Search for the cell housing the specified text and yield its [x, y] center coordinate. 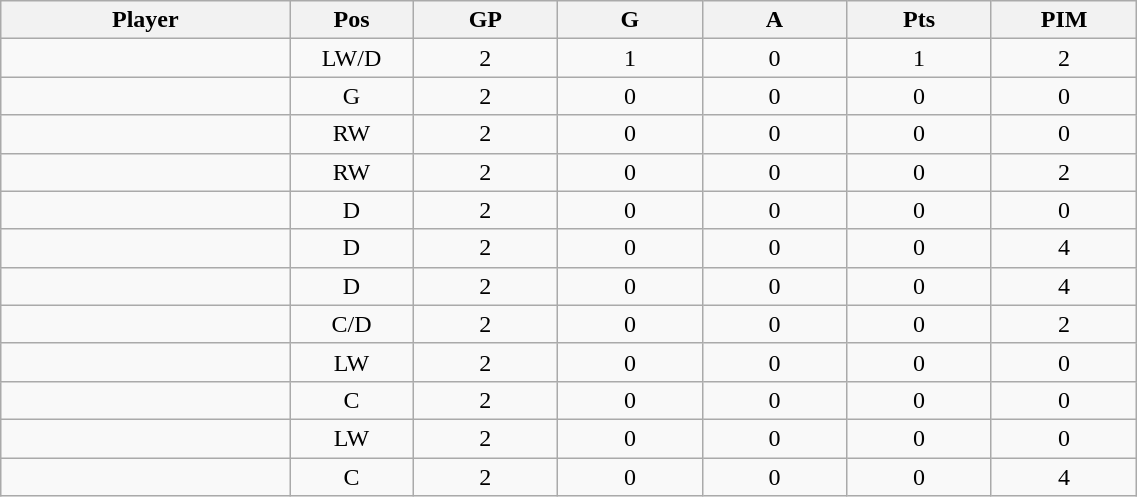
PIM [1064, 20]
Player [146, 20]
GP [486, 20]
LW/D [352, 58]
C/D [352, 324]
Pts [920, 20]
A [774, 20]
Pos [352, 20]
